Pinpoint the cell where the given text exists, returning its [x, y] midpoint coordinate. 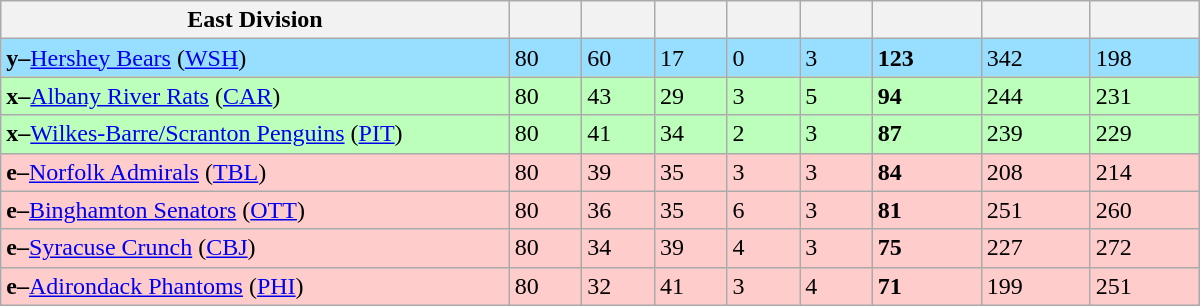
239 [1036, 134]
e–Adirondack Phantoms (PHI) [255, 286]
y–Hershey Bears (WSH) [255, 58]
214 [1144, 172]
71 [926, 286]
6 [764, 210]
260 [1144, 210]
e–Binghamton Senators (OTT) [255, 210]
5 [836, 96]
x–Albany River Rats (CAR) [255, 96]
198 [1144, 58]
x–Wilkes-Barre/Scranton Penguins (PIT) [255, 134]
229 [1144, 134]
81 [926, 210]
60 [618, 58]
43 [618, 96]
87 [926, 134]
208 [1036, 172]
94 [926, 96]
84 [926, 172]
2 [764, 134]
e–Syracuse Crunch (CBJ) [255, 248]
231 [1144, 96]
0 [764, 58]
17 [690, 58]
32 [618, 286]
244 [1036, 96]
East Division [255, 20]
272 [1144, 248]
36 [618, 210]
123 [926, 58]
e–Norfolk Admirals (TBL) [255, 172]
342 [1036, 58]
75 [926, 248]
29 [690, 96]
199 [1036, 286]
227 [1036, 248]
